Output the (x, y) coordinate of the center of the cell containing the given text.  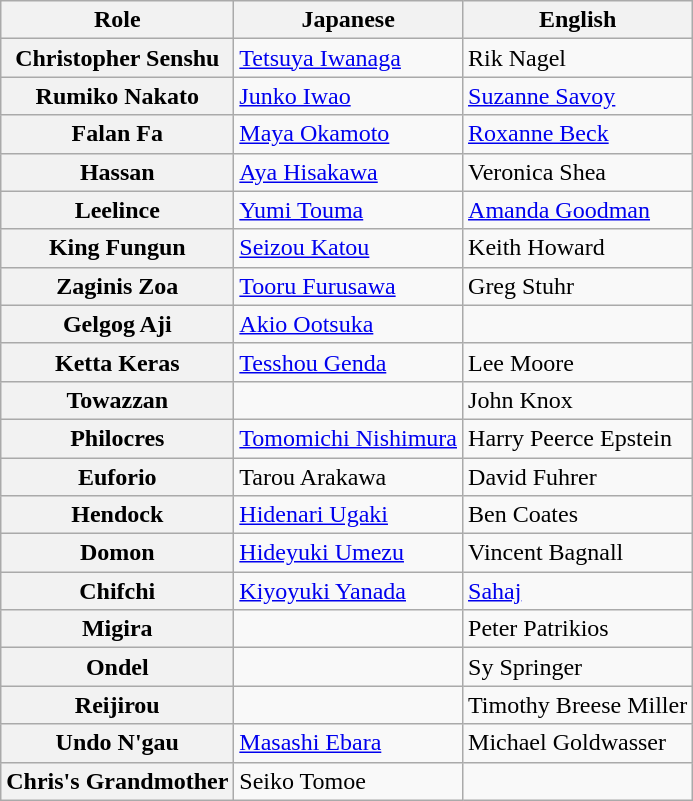
Chifchi (118, 591)
Suzanne Savoy (578, 96)
Kiyoyuki Yanada (348, 591)
Gelgog Aji (118, 324)
Undo N'gau (118, 743)
Tarou Arakawa (348, 477)
Yumi Touma (348, 210)
Domon (118, 553)
Falan Fa (118, 134)
Akio Ootsuka (348, 324)
Roxanne Beck (578, 134)
Amanda Goodman (578, 210)
Christopher Senshu (118, 58)
Philocres (118, 438)
Japanese (348, 20)
Tomomichi Nishimura (348, 438)
Maya Okamoto (348, 134)
Rumiko Nakato (118, 96)
Greg Stuhr (578, 286)
Hidenari Ugaki (348, 515)
Seiko Tomoe (348, 781)
Role (118, 20)
Sy Springer (578, 667)
Sahaj (578, 591)
King Fungun (118, 248)
Chris's Grandmother (118, 781)
Hassan (118, 172)
Towazzan (118, 400)
Migira (118, 629)
John Knox (578, 400)
Tooru Furusawa (348, 286)
Aya Hisakawa (348, 172)
Euforio (118, 477)
Masashi Ebara (348, 743)
Rik Nagel (578, 58)
Tetsuya Iwanaga (348, 58)
Hideyuki Umezu (348, 553)
Timothy Breese Miller (578, 705)
Michael Goldwasser (578, 743)
Peter Patrikios (578, 629)
Vincent Bagnall (578, 553)
Keith Howard (578, 248)
English (578, 20)
Tesshou Genda (348, 362)
Zaginis Zoa (118, 286)
Harry Peerce Epstein (578, 438)
Ben Coates (578, 515)
Ondel (118, 667)
Junko Iwao (348, 96)
Reijirou (118, 705)
Hendock (118, 515)
David Fuhrer (578, 477)
Seizou Katou (348, 248)
Veronica Shea (578, 172)
Lee Moore (578, 362)
Ketta Keras (118, 362)
Leelince (118, 210)
